Locate the cell with the specified text and output its (X, Y) center coordinate. 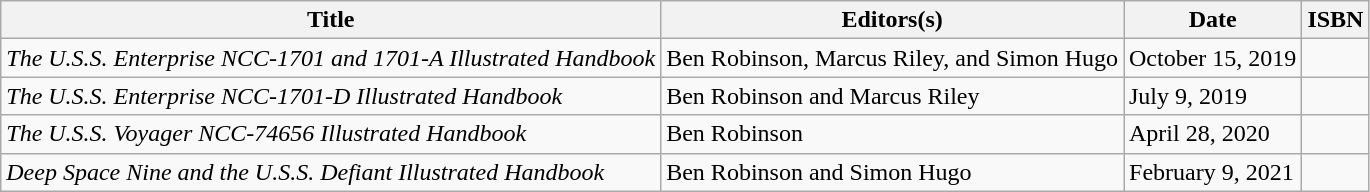
The U.S.S. Enterprise NCC-1701 and 1701-A Illustrated Handbook (331, 58)
Date (1213, 20)
October 15, 2019 (1213, 58)
July 9, 2019 (1213, 96)
April 28, 2020 (1213, 134)
The U.S.S. Voyager NCC-74656 Illustrated Handbook (331, 134)
Ben Robinson, Marcus Riley, and Simon Hugo (892, 58)
Title (331, 20)
Ben Robinson and Marcus Riley (892, 96)
February 9, 2021 (1213, 172)
ISBN (1336, 20)
Ben Robinson (892, 134)
Deep Space Nine and the U.S.S. Defiant Illustrated Handbook (331, 172)
The U.S.S. Enterprise NCC-1701-D Illustrated Handbook (331, 96)
Editors(s) (892, 20)
Ben Robinson and Simon Hugo (892, 172)
